Locate the cell with the specified text and output its (X, Y) center coordinate. 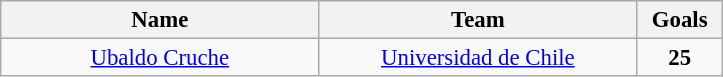
Universidad de Chile (478, 58)
Goals (680, 20)
Name (160, 20)
Ubaldo Cruche (160, 58)
Team (478, 20)
25 (680, 58)
